Extract the (x, y) coordinate from the center of the cell holding the provided text.  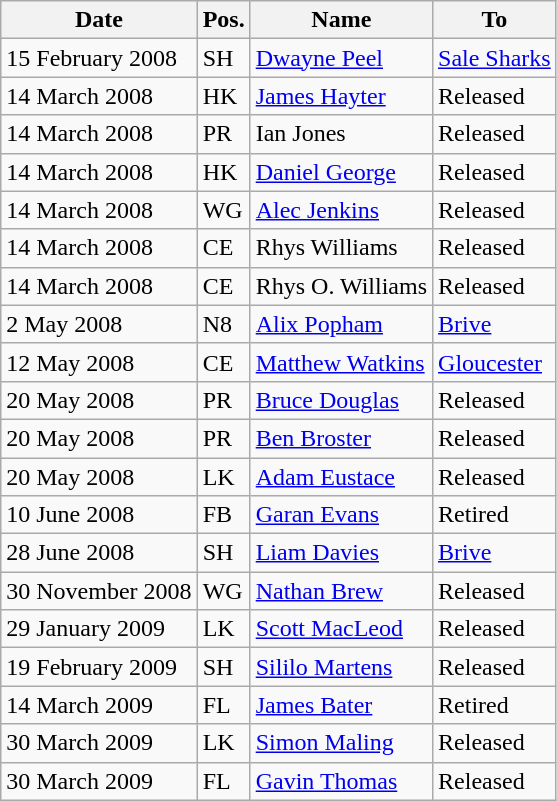
19 February 2009 (99, 667)
Ben Broster (341, 438)
Date (99, 20)
Bruce Douglas (341, 400)
Rhys Williams (341, 248)
Simon Maling (341, 743)
Rhys O. Williams (341, 286)
2 May 2008 (99, 324)
James Hayter (341, 96)
To (495, 20)
Pos. (224, 20)
Sale Sharks (495, 58)
Matthew Watkins (341, 362)
Dwayne Peel (341, 58)
28 June 2008 (99, 553)
Gloucester (495, 362)
10 June 2008 (99, 515)
14 March 2009 (99, 705)
29 January 2009 (99, 629)
Sililo Martens (341, 667)
James Bater (341, 705)
N8 (224, 324)
15 February 2008 (99, 58)
Adam Eustace (341, 477)
Liam Davies (341, 553)
Gavin Thomas (341, 781)
30 November 2008 (99, 591)
Alec Jenkins (341, 210)
Daniel George (341, 172)
Ian Jones (341, 134)
12 May 2008 (99, 362)
Scott MacLeod (341, 629)
Nathan Brew (341, 591)
Garan Evans (341, 515)
Name (341, 20)
Alix Popham (341, 324)
FB (224, 515)
